Detect which cell encompasses the target text, then output its (x, y) center coordinate. 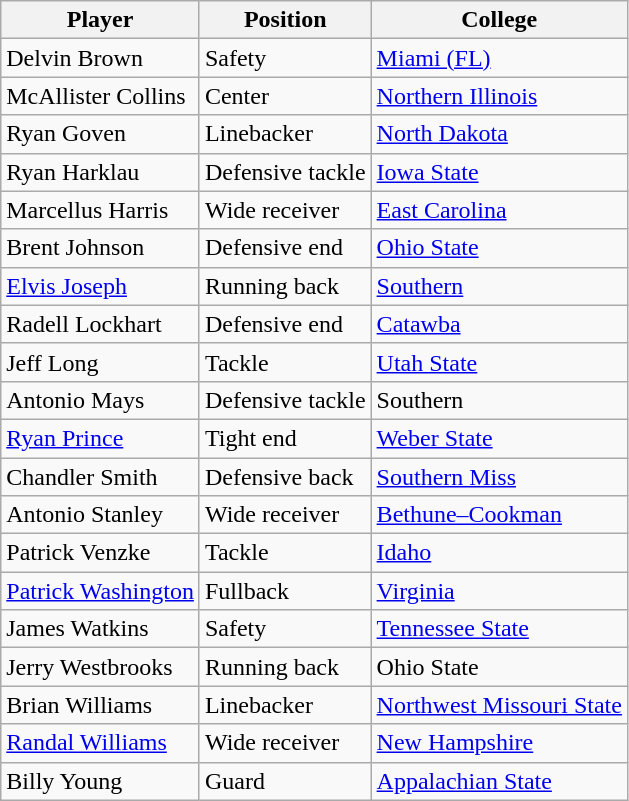
Delvin Brown (100, 58)
Tennessee State (499, 629)
Antonio Mays (100, 400)
North Dakota (499, 134)
Fullback (285, 591)
Billy Young (100, 781)
Chandler Smith (100, 477)
College (499, 20)
Idaho (499, 553)
Ryan Goven (100, 134)
Defensive back (285, 477)
Utah State (499, 362)
Elvis Joseph (100, 286)
Virginia (499, 591)
Brian Williams (100, 705)
East Carolina (499, 210)
Patrick Washington (100, 591)
James Watkins (100, 629)
Antonio Stanley (100, 515)
Bethune–Cookman (499, 515)
Catawba (499, 324)
Jeff Long (100, 362)
Appalachian State (499, 781)
Brent Johnson (100, 248)
Weber State (499, 438)
Ryan Harklau (100, 172)
Tight end (285, 438)
Northwest Missouri State (499, 705)
Randal Williams (100, 743)
New Hampshire (499, 743)
Northern Illinois (499, 96)
Miami (FL) (499, 58)
Ryan Prince (100, 438)
Guard (285, 781)
Patrick Venzke (100, 553)
Player (100, 20)
Southern Miss (499, 477)
McAllister Collins (100, 96)
Position (285, 20)
Jerry Westbrooks (100, 667)
Radell Lockhart (100, 324)
Iowa State (499, 172)
Center (285, 96)
Marcellus Harris (100, 210)
